Output the [x, y] coordinate of the center of the cell containing the given text.  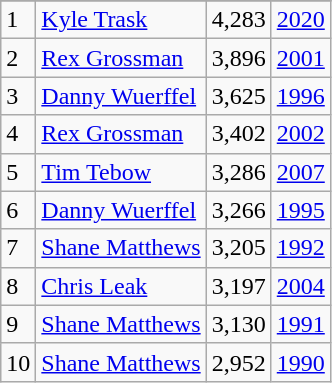
3,286 [238, 172]
2,952 [238, 362]
5 [18, 172]
1996 [300, 96]
4 [18, 134]
3,130 [238, 324]
2004 [300, 286]
1992 [300, 248]
6 [18, 210]
1991 [300, 324]
3,197 [238, 286]
4,283 [238, 20]
1995 [300, 210]
2 [18, 58]
10 [18, 362]
1990 [300, 362]
3 [18, 96]
2020 [300, 20]
Chris Leak [121, 286]
9 [18, 324]
3,266 [238, 210]
2007 [300, 172]
3,625 [238, 96]
8 [18, 286]
7 [18, 248]
Kyle Trask [121, 20]
Tim Tebow [121, 172]
2002 [300, 134]
3,205 [238, 248]
1 [18, 20]
3,896 [238, 58]
2001 [300, 58]
3,402 [238, 134]
